Scan for the cell matching the given text and deliver its [X, Y] coordinate at center. 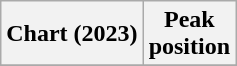
Peakposition [189, 34]
Chart (2023) [72, 34]
